Capture the cell that displays the provided text and extract its [X, Y] central coordinate. 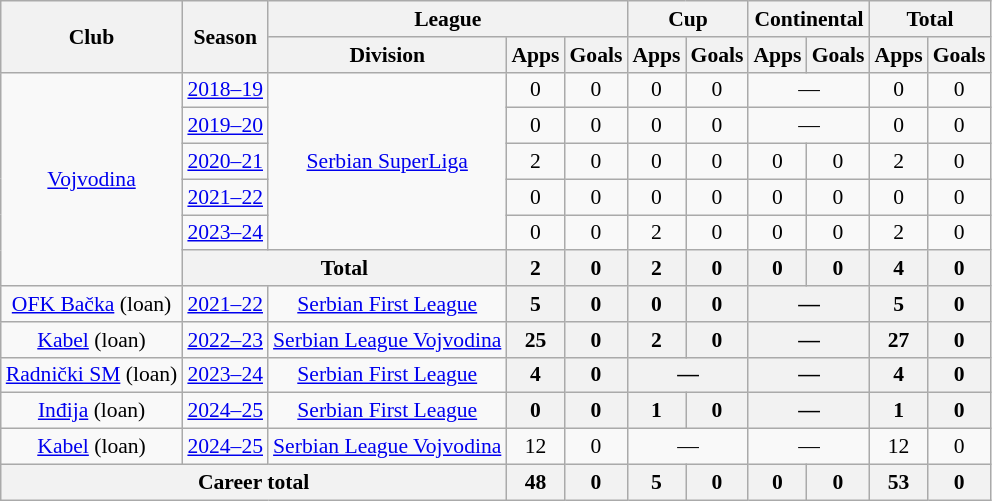
Inđija (loan) [92, 411]
Club [92, 36]
2022–23 [225, 340]
2020–21 [225, 162]
Serbian SuperLiga [387, 161]
27 [898, 340]
48 [535, 482]
OFK Bačka (loan) [92, 304]
25 [535, 340]
Division [387, 55]
Continental [808, 19]
Cup [688, 19]
Radnički SM (loan) [92, 375]
53 [898, 482]
2018–19 [225, 90]
Career total [254, 482]
Vojvodina [92, 179]
Season [225, 36]
League [448, 19]
2019–20 [225, 126]
